From the cell containing the given text, extract its center point as [x, y] coordinate. 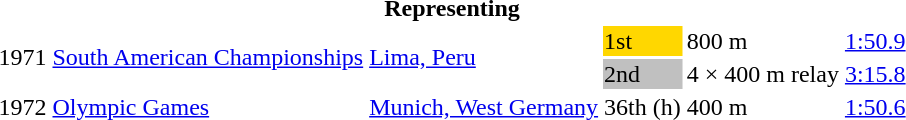
800 m [762, 41]
1st [643, 41]
2nd [643, 74]
Lima, Peru [484, 58]
4 × 400 m relay [762, 74]
South American Championships [208, 58]
